Scan for the cell matching the given text and deliver its [x, y] coordinate at center. 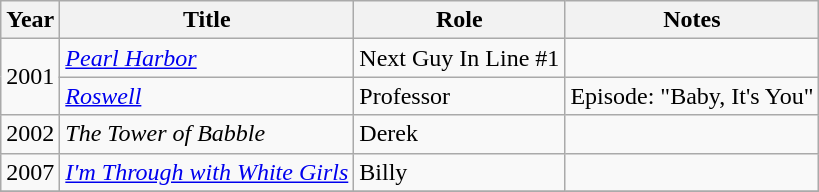
Professor [460, 96]
Roswell [207, 96]
I'm Through with White Girls [207, 172]
The Tower of Babble [207, 134]
Episode: "Baby, It's You" [692, 96]
Billy [460, 172]
Role [460, 20]
2002 [30, 134]
Title [207, 20]
Next Guy In Line #1 [460, 58]
Notes [692, 20]
2001 [30, 77]
Year [30, 20]
Derek [460, 134]
Pearl Harbor [207, 58]
2007 [30, 172]
